Find where the given text appears and provide that cell's center as (x, y) coordinate. 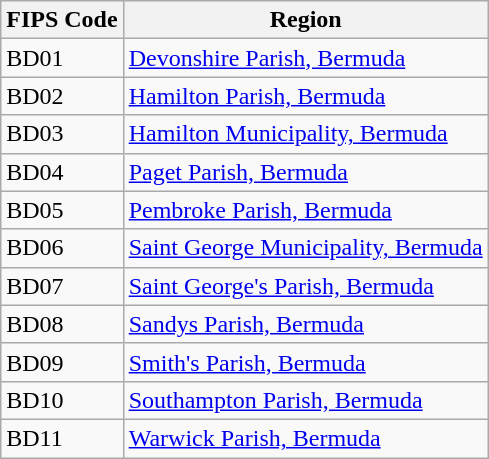
Pembroke Parish, Bermuda (306, 210)
BD08 (62, 324)
Saint George Municipality, Bermuda (306, 248)
Hamilton Municipality, Bermuda (306, 134)
Hamilton Parish, Bermuda (306, 96)
Devonshire Parish, Bermuda (306, 58)
BD06 (62, 248)
BD02 (62, 96)
Smith's Parish, Bermuda (306, 362)
Saint George's Parish, Bermuda (306, 286)
BD05 (62, 210)
BD03 (62, 134)
BD10 (62, 400)
BD11 (62, 438)
Warwick Parish, Bermuda (306, 438)
Southampton Parish, Bermuda (306, 400)
FIPS Code (62, 20)
BD04 (62, 172)
Sandys Parish, Bermuda (306, 324)
BD07 (62, 286)
Paget Parish, Bermuda (306, 172)
BD01 (62, 58)
Region (306, 20)
BD09 (62, 362)
